Return (X, Y) of the center of cell containing provided text 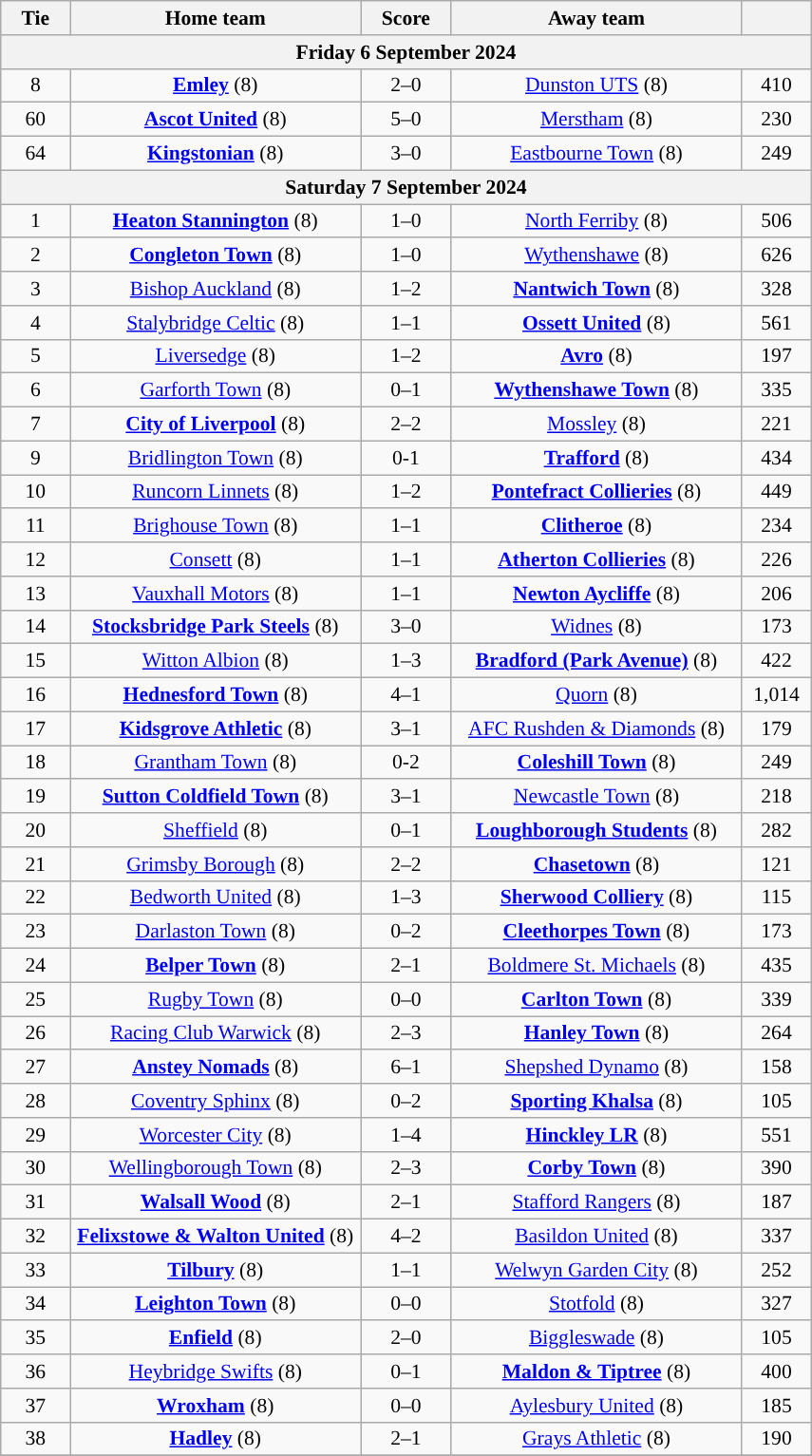
9 (36, 458)
0-2 (406, 763)
Stalybridge Celtic (8) (216, 323)
10 (36, 492)
264 (777, 1033)
435 (777, 966)
Sherwood Colliery (8) (596, 898)
Congleton Town (8) (216, 255)
Biggleswade (8) (596, 1338)
335 (777, 390)
226 (777, 559)
190 (777, 1439)
449 (777, 492)
400 (777, 1371)
Tie (36, 18)
5–0 (406, 120)
Vauxhall Motors (8) (216, 594)
Stafford Rangers (8) (596, 1202)
Coventry Sphinx (8) (216, 1101)
Cleethorpes Town (8) (596, 932)
20 (36, 830)
Hadley (8) (216, 1439)
Newcastle Town (8) (596, 797)
30 (36, 1168)
33 (36, 1270)
19 (36, 797)
Aylesbury United (8) (596, 1406)
23 (36, 932)
Wellingborough Town (8) (216, 1168)
North Ferriby (8) (596, 221)
Racing Club Warwick (8) (216, 1033)
5 (36, 356)
Grimsby Borough (8) (216, 864)
Welwyn Garden City (8) (596, 1270)
14 (36, 627)
282 (777, 830)
Consett (8) (216, 559)
Tilbury (8) (216, 1270)
115 (777, 898)
4–2 (406, 1237)
Wythenshawe Town (8) (596, 390)
337 (777, 1237)
506 (777, 221)
Basildon United (8) (596, 1237)
City of Liverpool (8) (216, 425)
434 (777, 458)
1 (36, 221)
31 (36, 1202)
21 (36, 864)
Away team (596, 18)
Merstham (8) (596, 120)
206 (777, 594)
230 (777, 120)
197 (777, 356)
Saturday 7 September 2024 (406, 187)
2 (36, 255)
18 (36, 763)
17 (36, 728)
Walsall Wood (8) (216, 1202)
Avro (8) (596, 356)
27 (36, 1068)
15 (36, 661)
Wroxham (8) (216, 1406)
Grantham Town (8) (216, 763)
561 (777, 323)
Runcorn Linnets (8) (216, 492)
4 (36, 323)
234 (777, 526)
25 (36, 999)
Sutton Coldfield Town (8) (216, 797)
Heaton Stannington (8) (216, 221)
Maldon & Tiptree (8) (596, 1371)
24 (36, 966)
8 (36, 85)
390 (777, 1168)
26 (36, 1033)
551 (777, 1135)
410 (777, 85)
Witton Albion (8) (216, 661)
13 (36, 594)
Anstey Nomads (8) (216, 1068)
Coleshill Town (8) (596, 763)
328 (777, 289)
22 (36, 898)
Newton Aycliffe (8) (596, 594)
Bishop Auckland (8) (216, 289)
Kidsgrove Athletic (8) (216, 728)
1–4 (406, 1135)
Chasetown (8) (596, 864)
158 (777, 1068)
12 (36, 559)
Darlaston Town (8) (216, 932)
37 (36, 1406)
Stocksbridge Park Steels (8) (216, 627)
Dunston UTS (8) (596, 85)
Felixstowe & Walton United (8) (216, 1237)
28 (36, 1101)
7 (36, 425)
Rugby Town (8) (216, 999)
38 (36, 1439)
36 (36, 1371)
32 (36, 1237)
Hinckley LR (8) (596, 1135)
Belper Town (8) (216, 966)
Liversedge (8) (216, 356)
Garforth Town (8) (216, 390)
Hanley Town (8) (596, 1033)
6–1 (406, 1068)
Hednesford Town (8) (216, 695)
11 (36, 526)
221 (777, 425)
64 (36, 154)
Bedworth United (8) (216, 898)
35 (36, 1338)
Eastbourne Town (8) (596, 154)
0-1 (406, 458)
Ossett United (8) (596, 323)
Friday 6 September 2024 (406, 52)
16 (36, 695)
Boldmere St. Michaels (8) (596, 966)
1,014 (777, 695)
327 (777, 1304)
Brighouse Town (8) (216, 526)
Sporting Khalsa (8) (596, 1101)
187 (777, 1202)
Emley (8) (216, 85)
Mossley (8) (596, 425)
179 (777, 728)
3 (36, 289)
Stotfold (8) (596, 1304)
4–1 (406, 695)
AFC Rushden & Diamonds (8) (596, 728)
Kingstonian (8) (216, 154)
422 (777, 661)
Corby Town (8) (596, 1168)
218 (777, 797)
252 (777, 1270)
60 (36, 120)
6 (36, 390)
Bridlington Town (8) (216, 458)
Heybridge Swifts (8) (216, 1371)
Wythenshawe (8) (596, 255)
339 (777, 999)
121 (777, 864)
Carlton Town (8) (596, 999)
Loughborough Students (8) (596, 830)
Grays Athletic (8) (596, 1439)
Trafford (8) (596, 458)
Atherton Collieries (8) (596, 559)
Quorn (8) (596, 695)
Clitheroe (8) (596, 526)
626 (777, 255)
Score (406, 18)
Nantwich Town (8) (596, 289)
Worcester City (8) (216, 1135)
Enfield (8) (216, 1338)
29 (36, 1135)
Home team (216, 18)
Pontefract Collieries (8) (596, 492)
Sheffield (8) (216, 830)
185 (777, 1406)
Leighton Town (8) (216, 1304)
34 (36, 1304)
Widnes (8) (596, 627)
Bradford (Park Avenue) (8) (596, 661)
Shepshed Dynamo (8) (596, 1068)
Ascot United (8) (216, 120)
